Provide the [x, y] coordinate of the cell's center where the given text is located.  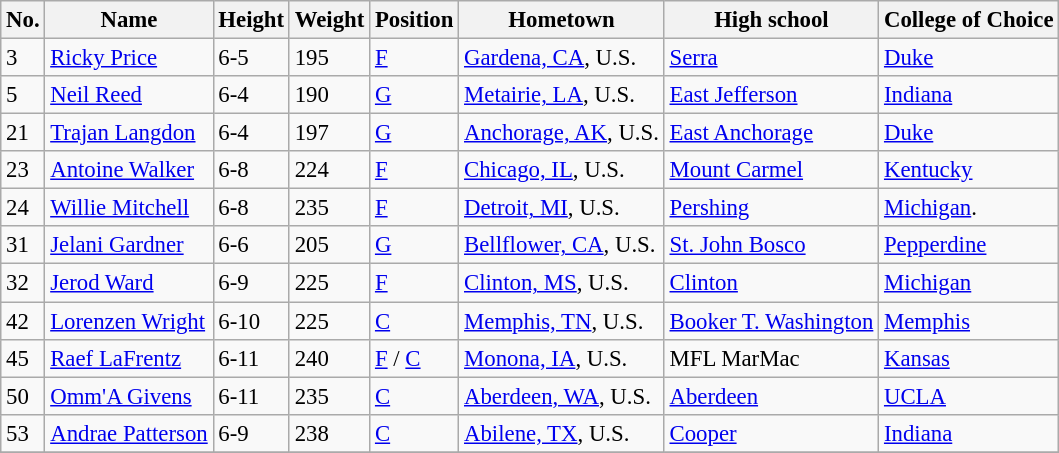
Aberdeen [771, 396]
No. [23, 20]
Metairie, LA, U.S. [562, 95]
Weight [329, 20]
5 [23, 95]
21 [23, 133]
Willie Mitchell [129, 208]
195 [329, 58]
MFL MarMac [771, 358]
Lorenzen Wright [129, 321]
East Jefferson [771, 95]
Clinton [771, 283]
Memphis, TN, U.S. [562, 321]
Michigan. [969, 208]
Jerod Ward [129, 283]
24 [23, 208]
Bellflower, CA, U.S. [562, 245]
Kansas [969, 358]
Pershing [771, 208]
6-5 [251, 58]
Clinton, MS, U.S. [562, 283]
32 [23, 283]
Ricky Price [129, 58]
53 [23, 433]
Monona, IA, U.S. [562, 358]
UCLA [969, 396]
Aberdeen, WA, U.S. [562, 396]
31 [23, 245]
Omm'A Givens [129, 396]
Booker T. Washington [771, 321]
3 [23, 58]
East Anchorage [771, 133]
Hometown [562, 20]
Name [129, 20]
23 [23, 170]
Gardena, CA, U.S. [562, 58]
240 [329, 358]
St. John Bosco [771, 245]
Jelani Gardner [129, 245]
224 [329, 170]
High school [771, 20]
F / C [414, 358]
Position [414, 20]
6-10 [251, 321]
45 [23, 358]
50 [23, 396]
Andrae Patterson [129, 433]
Memphis [969, 321]
College of Choice [969, 20]
Detroit, MI, U.S. [562, 208]
Cooper [771, 433]
Michigan [969, 283]
Raef LaFrentz [129, 358]
Pepperdine [969, 245]
Serra [771, 58]
197 [329, 133]
Anchorage, AK, U.S. [562, 133]
238 [329, 433]
42 [23, 321]
190 [329, 95]
Trajan Langdon [129, 133]
Chicago, IL, U.S. [562, 170]
205 [329, 245]
Height [251, 20]
Mount Carmel [771, 170]
Kentucky [969, 170]
Neil Reed [129, 95]
6-6 [251, 245]
Abilene, TX, U.S. [562, 433]
Antoine Walker [129, 170]
